Pinpoint the cell where the given text exists, returning its (X, Y) midpoint coordinate. 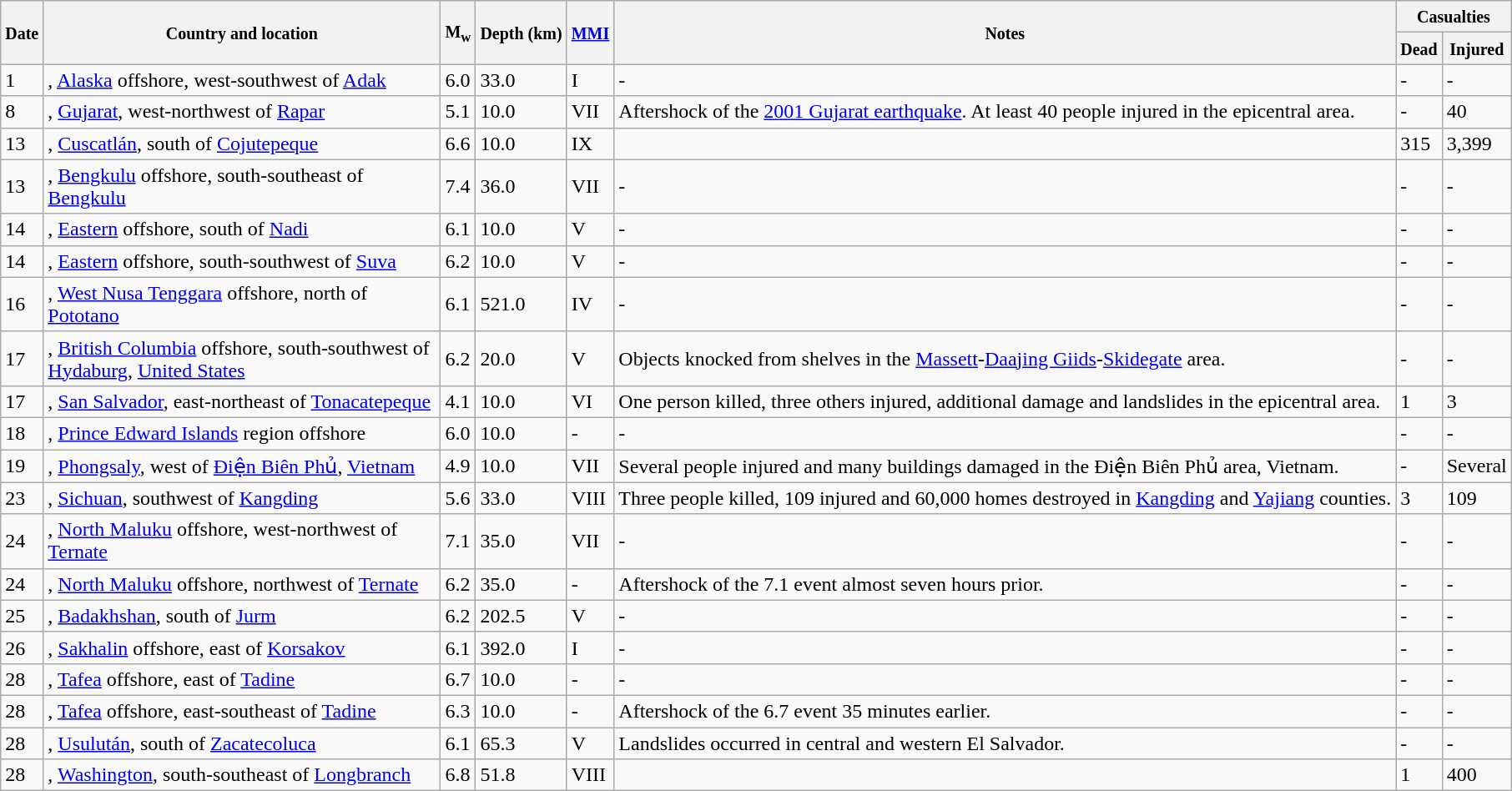
8 (22, 112)
Casualties (1454, 17)
Dead (1419, 48)
Objects knocked from shelves in the Massett-Daajing Giids-Skidegate area. (1005, 359)
109 (1477, 498)
Notes (1005, 33)
65.3 (521, 743)
19 (22, 466)
, Prince Edward Islands region offshore (242, 433)
, Usulután, south of Zacatecoluca (242, 743)
, Sichuan, southwest of Kangding (242, 498)
, Gujarat, west-northwest of Rapar (242, 112)
3,399 (1477, 144)
Injured (1477, 48)
Country and location (242, 33)
, Tafea offshore, east of Tadine (242, 679)
Mw (458, 33)
, Bengkulu offshore, south-southeast of Bengkulu (242, 187)
, British Columbia offshore, south-southwest of Hydaburg, United States (242, 359)
One person killed, three others injured, additional damage and landslides in the epicentral area. (1005, 401)
6.3 (458, 711)
IV (591, 304)
315 (1419, 144)
, Tafea offshore, east-southeast of Tadine (242, 711)
, North Maluku offshore, west-northwest of Ternate (242, 541)
, Washington, south-southeast of Longbranch (242, 775)
, Alaska offshore, west-southwest of Adak (242, 80)
51.8 (521, 775)
18 (22, 433)
, Sakhalin offshore, east of Korsakov (242, 647)
400 (1477, 775)
202.5 (521, 616)
Several (1477, 466)
, San Salvador, east-northeast of Tonacatepeque (242, 401)
, Eastern offshore, south of Nadi (242, 229)
VI (591, 401)
, Cuscatlán, south of Cojutepeque (242, 144)
6.8 (458, 775)
MMI (591, 33)
Aftershock of the 7.1 event almost seven hours prior. (1005, 584)
4.1 (458, 401)
7.1 (458, 541)
5.1 (458, 112)
, West Nusa Tenggara offshore, north of Pototano (242, 304)
26 (22, 647)
392.0 (521, 647)
36.0 (521, 187)
, Phongsaly, west of Điện Biên Phủ, Vietnam (242, 466)
7.4 (458, 187)
6.7 (458, 679)
4.9 (458, 466)
6.6 (458, 144)
Date (22, 33)
23 (22, 498)
Landslides occurred in central and western El Salvador. (1005, 743)
16 (22, 304)
Aftershock of the 2001 Gujarat earthquake. At least 40 people injured in the epicentral area. (1005, 112)
IX (591, 144)
25 (22, 616)
40 (1477, 112)
, Eastern offshore, south-southwest of Suva (242, 261)
, North Maluku offshore, northwest of Ternate (242, 584)
Several people injured and many buildings damaged in the Điện Biên Phủ area, Vietnam. (1005, 466)
Depth (km) (521, 33)
20.0 (521, 359)
521.0 (521, 304)
5.6 (458, 498)
Three people killed, 109 injured and 60,000 homes destroyed in Kangding and Yajiang counties. (1005, 498)
Aftershock of the 6.7 event 35 minutes earlier. (1005, 711)
, Badakhshan, south of Jurm (242, 616)
